Output the [X, Y] coordinate of the center of the cell containing the given text.  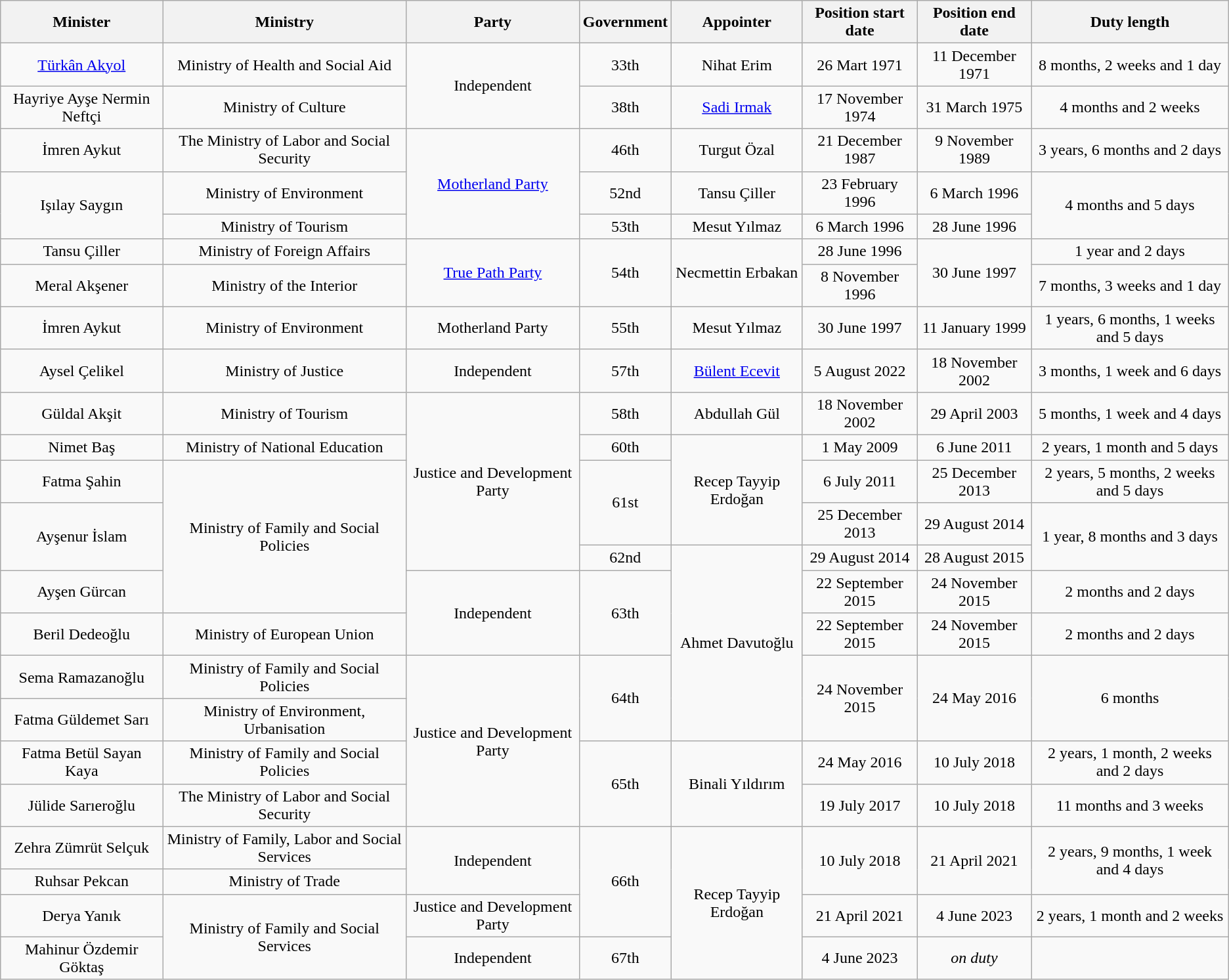
Işılay Saygın [81, 205]
Nihat Erim [737, 64]
26 Mart 1971 [860, 64]
7 months, 3 weeks and 1 day [1131, 285]
2 years, 1 month and 2 weeks [1131, 915]
Ministry [285, 22]
3 months, 1 week and 6 days [1131, 370]
1 year and 2 days [1131, 251]
2 years, 1 month, 2 weeks and 2 days [1131, 763]
Zehra Zümrüt Selçuk [81, 848]
Beril Dedeoğlu [81, 634]
66th [625, 882]
Aysel Çelikel [81, 370]
Ayşen Gürcan [81, 592]
Meral Akşener [81, 285]
55th [625, 328]
Fatma Betül Sayan Kaya [81, 763]
Minister [81, 22]
6 months [1131, 698]
61st [625, 502]
52nd [625, 193]
54th [625, 273]
Turgut Özal [737, 150]
33th [625, 64]
58th [625, 414]
29 April 2003 [974, 414]
21 December 1987 [860, 150]
Ministry of Foreign Affairs [285, 251]
Party [492, 22]
Ministry of Family and Social Services [285, 937]
5 months, 1 week and 4 days [1131, 414]
Ministry of Family, Labor and Social Services [285, 848]
Ministry of Justice [285, 370]
Binali Yıldırım [737, 784]
Ministry of the Interior [285, 285]
Türkân Akyol [81, 64]
Sadi Irmak [737, 108]
Government [625, 22]
Fatma Güldemet Sarı [81, 719]
Nimet Baş [81, 447]
1 May 2009 [860, 447]
Fatma Şahin [81, 480]
11 January 1999 [974, 328]
5 August 2022 [860, 370]
64th [625, 698]
1 years, 6 months, 1 weeks and 5 days [1131, 328]
Güldal Akşit [81, 414]
2 years, 1 month and 5 days [1131, 447]
11 months and 3 weeks [1131, 805]
11 December 1971 [974, 64]
8 months, 2 weeks and 1 day [1131, 64]
Position end date [974, 22]
Ministry of European Union [285, 634]
9 November 1989 [974, 150]
2 years, 5 months, 2 weeks and 5 days [1131, 480]
Bülent Ecevit [737, 370]
Ministry of Trade [285, 882]
8 November 1996 [860, 285]
Ministry of National Education [285, 447]
46th [625, 150]
57th [625, 370]
17 November 1974 [860, 108]
Ministry of Culture [285, 108]
6 June 2011 [974, 447]
31 March 1975 [974, 108]
Ruhsar Pekcan [81, 882]
Ministry of Environment, Urbanisation [285, 719]
1 year, 8 months and 3 days [1131, 537]
28 August 2015 [974, 558]
Sema Ramazanoğlu [81, 677]
4 months and 2 weeks [1131, 108]
Mahinur Özdemir Göktaş [81, 958]
6 July 2011 [860, 480]
53th [625, 226]
19 July 2017 [860, 805]
Abdullah Gül [737, 414]
3 years, 6 months and 2 days [1131, 150]
38th [625, 108]
65th [625, 784]
62nd [625, 558]
23 February 1996 [860, 193]
2 years, 9 months, 1 week and 4 days [1131, 860]
Derya Yanık [81, 915]
4 months and 5 days [1131, 205]
Necmettin Erbakan [737, 273]
Ayşenur İslam [81, 537]
Ministry of Health and Social Aid [285, 64]
True Path Party [492, 273]
Appointer [737, 22]
Ahmet Davutoğlu [737, 643]
Jülide Sarıeroğlu [81, 805]
60th [625, 447]
on duty [974, 958]
Position start date [860, 22]
63th [625, 613]
67th [625, 958]
Hayriye Ayşe Nermin Neftçi [81, 108]
Duty length [1131, 22]
